Locate the cell with the specified text and output its (x, y) center coordinate. 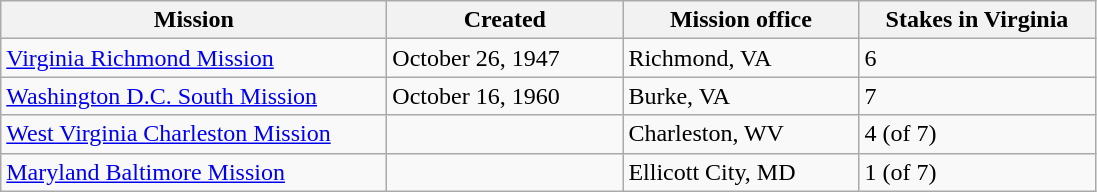
Ellicott City, MD (741, 172)
Maryland Baltimore Mission (194, 172)
Charleston, WV (741, 134)
Created (505, 20)
7 (977, 96)
Washington D.C. South Mission (194, 96)
Richmond, VA (741, 58)
4 (of 7) (977, 134)
Burke, VA (741, 96)
1 (of 7) (977, 172)
West Virginia Charleston Mission (194, 134)
October 16, 1960 (505, 96)
Stakes in Virginia (977, 20)
6 (977, 58)
Mission (194, 20)
October 26, 1947 (505, 58)
Virginia Richmond Mission (194, 58)
Mission office (741, 20)
